Determine the [x, y] coordinate at the center of the cell enclosing the given text.  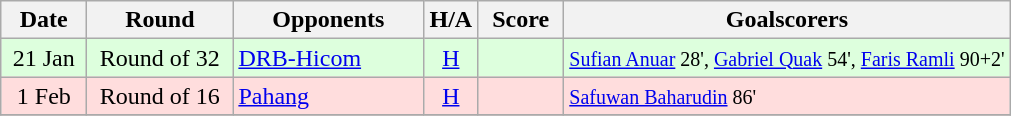
Score [521, 20]
Opponents [328, 20]
21 Jan [44, 58]
Date [44, 20]
Pahang [328, 96]
1 Feb [44, 96]
Round of 16 [160, 96]
H/A [451, 20]
Goalscorers [787, 20]
Sufian Anuar 28', Gabriel Quak 54', Faris Ramli 90+2' [787, 58]
Round [160, 20]
Round of 32 [160, 58]
DRB-Hicom [328, 58]
Safuwan Baharudin 86' [787, 96]
